Return the [X, Y] coordinate for the center point of the cell that contains the specified text.  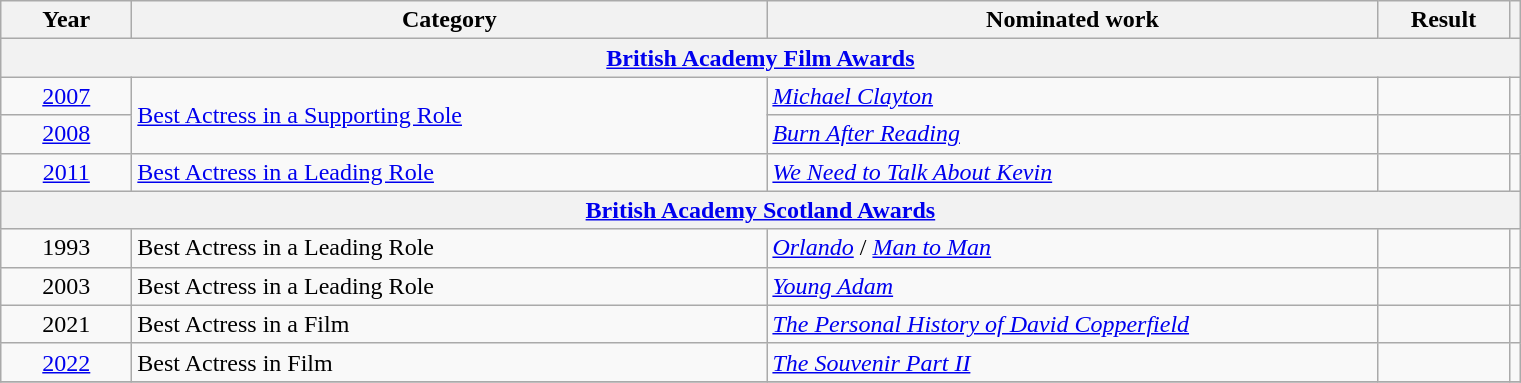
Year [66, 20]
British Academy Film Awards [760, 58]
2021 [66, 324]
Michael Clayton [1072, 96]
1993 [66, 248]
We Need to Talk About Kevin [1072, 172]
Category [450, 20]
2007 [66, 96]
2011 [66, 172]
2022 [66, 362]
Orlando / Man to Man [1072, 248]
Best Actress in Film [450, 362]
Best Actress in a Film [450, 324]
The Souvenir Part II [1072, 362]
Result [1444, 20]
British Academy Scotland Awards [760, 210]
2003 [66, 286]
Best Actress in a Supporting Role [450, 115]
2008 [66, 134]
Burn After Reading [1072, 134]
Young Adam [1072, 286]
Nominated work [1072, 20]
The Personal History of David Copperfield [1072, 324]
